Determine the [x, y] coordinate at the center of the cell enclosing the given text.  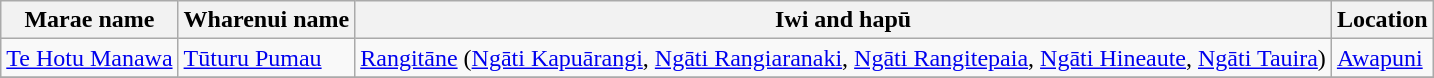
Awapuni [1382, 58]
Tūturu Pumau [266, 58]
Wharenui name [266, 20]
Location [1382, 20]
Rangitāne (Ngāti Kapuārangi, Ngāti Rangiaranaki, Ngāti Rangitepaia, Ngāti Hineaute, Ngāti Tauira) [844, 58]
Iwi and hapū [844, 20]
Marae name [90, 20]
Te Hotu Manawa [90, 58]
